Return [x, y] of the center of cell containing provided text 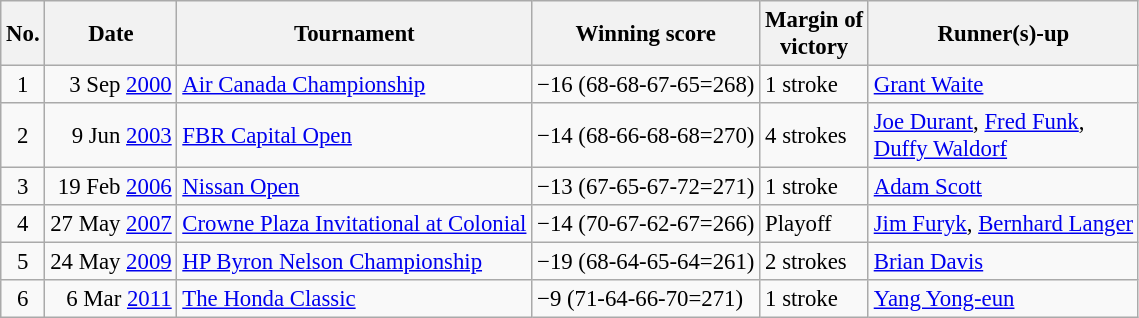
Air Canada Championship [354, 85]
−14 (68-66-68-68=270) [646, 136]
2 strokes [814, 262]
Joe Durant, Fred Funk, Duffy Waldorf [1003, 136]
Playoff [814, 224]
Nissan Open [354, 187]
Winning score [646, 34]
−9 (71-64-66-70=271) [646, 299]
−16 (68-68-67-65=268) [646, 85]
4 strokes [814, 136]
−14 (70-67-62-67=266) [646, 224]
Runner(s)-up [1003, 34]
The Honda Classic [354, 299]
Margin ofvictory [814, 34]
Yang Yong-eun [1003, 299]
Brian Davis [1003, 262]
No. [23, 34]
Tournament [354, 34]
3 [23, 187]
2 [23, 136]
−13 (67-65-67-72=271) [646, 187]
3 Sep 2000 [111, 85]
24 May 2009 [111, 262]
Date [111, 34]
1 [23, 85]
Adam Scott [1003, 187]
27 May 2007 [111, 224]
Crowne Plaza Invitational at Colonial [354, 224]
HP Byron Nelson Championship [354, 262]
6 [23, 299]
Jim Furyk, Bernhard Langer [1003, 224]
FBR Capital Open [354, 136]
4 [23, 224]
19 Feb 2006 [111, 187]
−19 (68-64-65-64=261) [646, 262]
Grant Waite [1003, 85]
5 [23, 262]
9 Jun 2003 [111, 136]
6 Mar 2011 [111, 299]
